Identify which cell holds the provided text, then report its (X, Y) central coordinate. 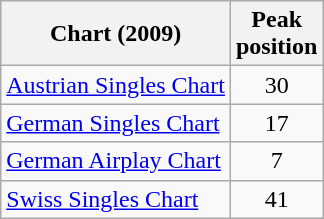
Austrian Singles Chart (116, 85)
Peakposition (276, 34)
Swiss Singles Chart (116, 199)
German Singles Chart (116, 123)
7 (276, 161)
German Airplay Chart (116, 161)
30 (276, 85)
17 (276, 123)
41 (276, 199)
Chart (2009) (116, 34)
